Identify which cell holds the provided text, then report its [x, y] central coordinate. 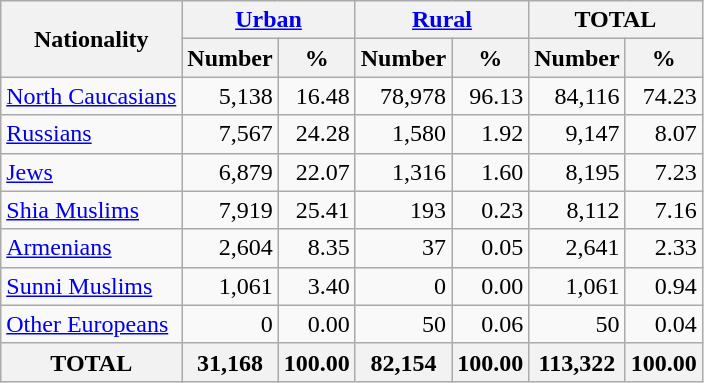
North Caucasians [92, 96]
6,879 [230, 172]
0.23 [490, 210]
0.04 [664, 324]
84,116 [577, 96]
Other Europeans [92, 324]
22.07 [316, 172]
2,604 [230, 248]
8,112 [577, 210]
5,138 [230, 96]
7.16 [664, 210]
31,168 [230, 362]
Urban [268, 20]
Sunni Muslims [92, 286]
113,322 [577, 362]
0.06 [490, 324]
Rural [442, 20]
8.07 [664, 134]
Shia Muslims [92, 210]
24.28 [316, 134]
7,567 [230, 134]
74.23 [664, 96]
Jews [92, 172]
1,316 [403, 172]
Russians [92, 134]
82,154 [403, 362]
7,919 [230, 210]
1.92 [490, 134]
96.13 [490, 96]
16.48 [316, 96]
193 [403, 210]
8,195 [577, 172]
37 [403, 248]
7.23 [664, 172]
78,978 [403, 96]
2.33 [664, 248]
0.05 [490, 248]
1.60 [490, 172]
3.40 [316, 286]
Armenians [92, 248]
9,147 [577, 134]
25.41 [316, 210]
2,641 [577, 248]
1,580 [403, 134]
0.94 [664, 286]
Nationality [92, 39]
8.35 [316, 248]
